Output the (X, Y) coordinate of the center of the cell containing the given text.  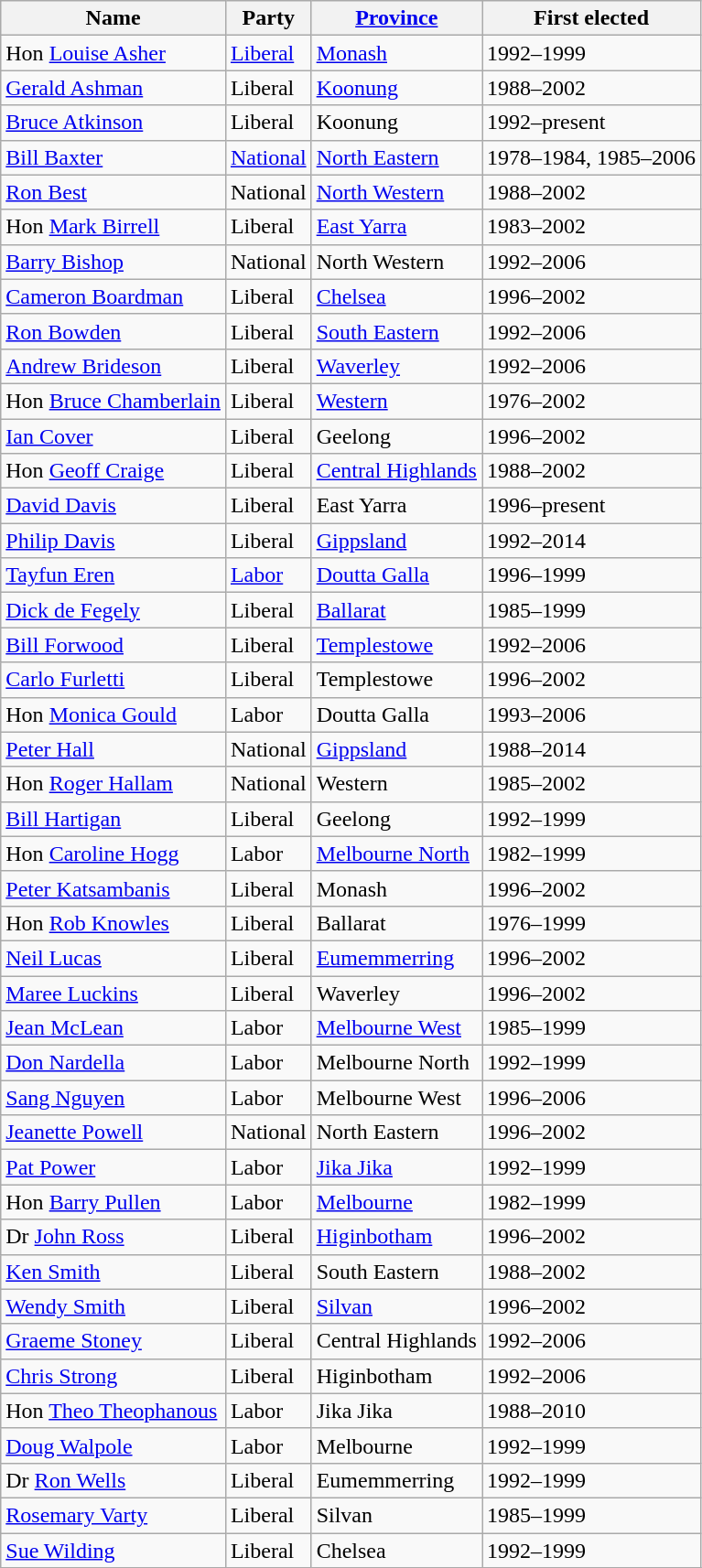
1992–present (591, 123)
1996–2006 (591, 1098)
Cameron Boardman (113, 296)
Philip Davis (113, 541)
Bill Baxter (113, 157)
1988–2014 (591, 749)
David Davis (113, 506)
Hon Barry Pullen (113, 1202)
Jeanette Powell (113, 1133)
Doug Walpole (113, 1445)
Peter Katsambanis (113, 888)
Hon Louise Asher (113, 53)
Bruce Atkinson (113, 123)
Province (396, 18)
Graeme Stoney (113, 1341)
Ron Best (113, 192)
1983–2002 (591, 227)
First elected (591, 18)
Hon Monica Gould (113, 714)
Hon Bruce Chamberlain (113, 401)
Hon Caroline Hogg (113, 854)
1985–2002 (591, 784)
Sue Wilding (113, 1551)
Neil Lucas (113, 958)
Hon Mark Birrell (113, 227)
Rosemary Varty (113, 1515)
Pat Power (113, 1167)
Sang Nguyen (113, 1098)
Carlo Furletti (113, 680)
1996–present (591, 506)
1988–2010 (591, 1411)
Jean McLean (113, 1028)
Dr Ron Wells (113, 1480)
Hon Rob Knowles (113, 923)
Dick de Fegely (113, 610)
Gerald Ashman (113, 88)
Tayfun Eren (113, 575)
Peter Hall (113, 749)
Don Nardella (113, 1063)
1996–1999 (591, 575)
Dr John Ross (113, 1237)
1976–2002 (591, 401)
1976–1999 (591, 923)
Chris Strong (113, 1376)
1992–2014 (591, 541)
1978–1984, 1985–2006 (591, 157)
Bill Hartigan (113, 819)
Hon Roger Hallam (113, 784)
Ron Bowden (113, 331)
Ken Smith (113, 1272)
Bill Forwood (113, 645)
Andrew Brideson (113, 366)
Hon Geoff Craige (113, 471)
Barry Bishop (113, 262)
Party (268, 18)
Maree Luckins (113, 993)
Hon Theo Theophanous (113, 1411)
1993–2006 (591, 714)
Name (113, 18)
Wendy Smith (113, 1306)
Ian Cover (113, 436)
